Find where the given text appears and provide that cell's center as (X, Y) coordinate. 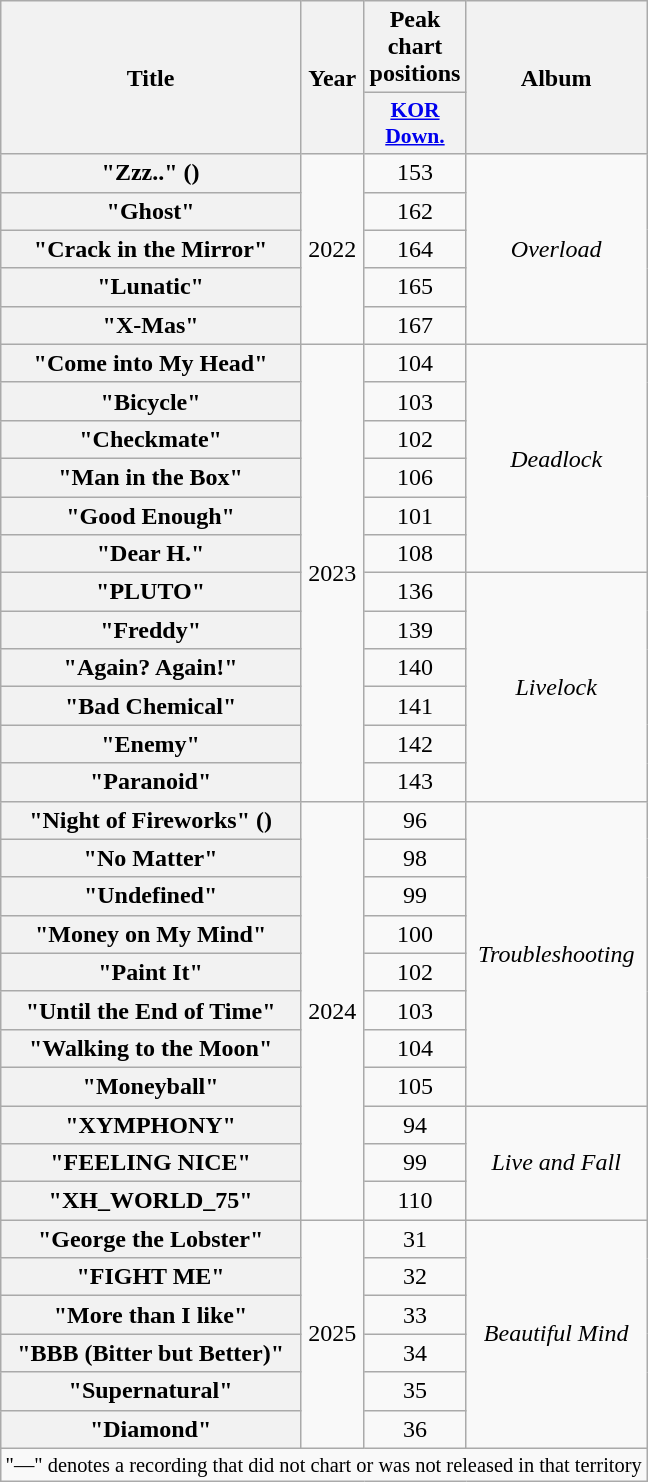
142 (415, 744)
2025 (332, 1334)
34 (415, 1353)
"XYMPHONY" (151, 1125)
140 (415, 668)
94 (415, 1125)
Deadlock (556, 458)
136 (415, 592)
Beautiful Mind (556, 1334)
98 (415, 858)
143 (415, 782)
36 (415, 1429)
KORDown. (415, 124)
"Night of Fireworks" () (151, 820)
"Paranoid" (151, 782)
106 (415, 477)
33 (415, 1315)
"Checkmate" (151, 439)
165 (415, 287)
Live and Fall (556, 1163)
"Crack in the Mirror" (151, 249)
"Lunatic" (151, 287)
"—" denotes a recording that did not chart or was not released in that territory (324, 1465)
"Dear H." (151, 554)
"Man in the Box" (151, 477)
31 (415, 1239)
"Freddy" (151, 630)
2022 (332, 249)
"More than I like" (151, 1315)
Overload (556, 249)
2024 (332, 1010)
"Bicycle" (151, 401)
"X-Mas" (151, 325)
"PLUTO" (151, 592)
Album (556, 78)
"Again? Again!" (151, 668)
35 (415, 1391)
Year (332, 78)
110 (415, 1201)
"Paint It" (151, 972)
"XH_WORLD_75" (151, 1201)
"FEELING NICE" (151, 1163)
"Come into My Head" (151, 363)
2023 (332, 572)
Title (151, 78)
108 (415, 554)
Livelock (556, 687)
"Until the End of Time" (151, 1010)
100 (415, 934)
"Money on My Mind" (151, 934)
167 (415, 325)
139 (415, 630)
Peak chartpositions (415, 47)
"Good Enough" (151, 515)
96 (415, 820)
"Moneyball" (151, 1086)
164 (415, 249)
"Bad Chemical" (151, 706)
32 (415, 1277)
"Zzz.." () (151, 173)
"Diamond" (151, 1429)
"No Matter" (151, 858)
"George the Lobster" (151, 1239)
Troubleshooting (556, 953)
153 (415, 173)
"Ghost" (151, 211)
"BBB (Bitter but Better)" (151, 1353)
"Undefined" (151, 896)
"Supernatural" (151, 1391)
"FIGHT ME" (151, 1277)
101 (415, 515)
105 (415, 1086)
"Enemy" (151, 744)
162 (415, 211)
"Walking to the Moon" (151, 1048)
141 (415, 706)
